Locate the cell with the specified text and output its (x, y) center coordinate. 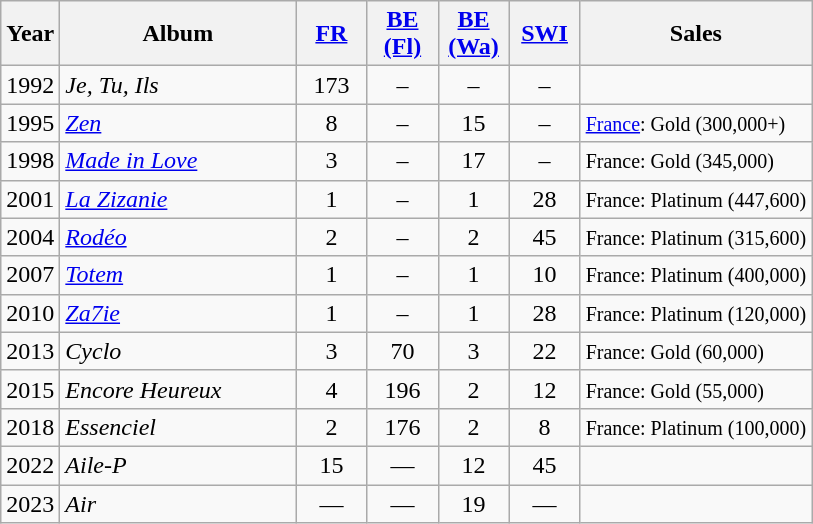
France: Platinum (447,600) (696, 199)
Essenciel (178, 427)
Encore Heureux (178, 389)
2007 (30, 275)
BE (Wa) (474, 34)
1998 (30, 161)
2010 (30, 313)
10 (544, 275)
22 (544, 351)
BE (Fl) (402, 34)
Sales (696, 34)
173 (332, 85)
1995 (30, 123)
2013 (30, 351)
SWI (544, 34)
4 (332, 389)
2022 (30, 465)
France: Gold (60,000) (696, 351)
Air (178, 503)
17 (474, 161)
Made in Love (178, 161)
2018 (30, 427)
70 (402, 351)
Zen (178, 123)
FR (332, 34)
Totem (178, 275)
1992 (30, 85)
France: Gold (345,000) (696, 161)
France: Gold (300,000+) (696, 123)
Year (30, 34)
France: Platinum (400,000) (696, 275)
Je, Tu, Ils (178, 85)
France: Platinum (100,000) (696, 427)
Rodéo (178, 237)
2023 (30, 503)
France: Gold (55,000) (696, 389)
196 (402, 389)
Aile-P (178, 465)
France: Platinum (120,000) (696, 313)
2004 (30, 237)
Za7ie (178, 313)
2015 (30, 389)
Cyclo (178, 351)
2001 (30, 199)
La Zizanie (178, 199)
Album (178, 34)
19 (474, 503)
176 (402, 427)
France: Platinum (315,600) (696, 237)
